Find where the given text appears and provide that cell's center as [x, y] coordinate. 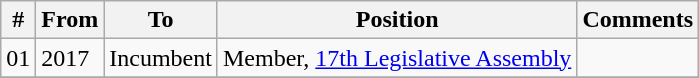
2017 [70, 58]
From [70, 20]
To [161, 20]
Incumbent [161, 58]
Position [396, 20]
Member, 17th Legislative Assembly [396, 58]
# [18, 20]
Comments [638, 20]
01 [18, 58]
